Extract the [x, y] coordinate from the center of the cell holding the provided text.  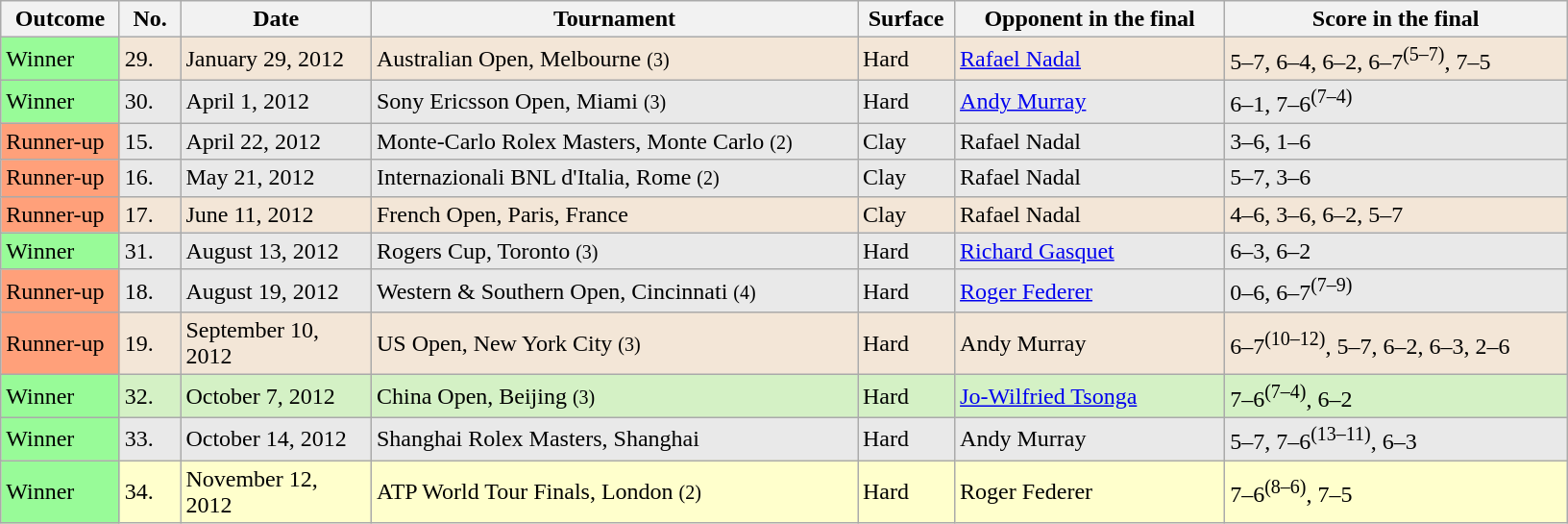
Shanghai Rolex Masters, Shanghai [614, 438]
August 13, 2012 [277, 251]
16. [150, 178]
18. [150, 290]
October 14, 2012 [277, 438]
ATP World Tour Finals, London (2) [614, 492]
January 29, 2012 [277, 60]
Monte-Carlo Rolex Masters, Monte Carlo (2) [614, 141]
3–6, 1–6 [1396, 141]
6–1, 7–6(7–4) [1396, 102]
US Open, New York City (3) [614, 344]
Rogers Cup, Toronto (3) [614, 251]
32. [150, 396]
Richard Gasquet [1090, 251]
4–6, 3–6, 6–2, 5–7 [1396, 214]
Surface [905, 19]
34. [150, 492]
May 21, 2012 [277, 178]
April 22, 2012 [277, 141]
Sony Ericsson Open, Miami (3) [614, 102]
Date [277, 19]
6–3, 6–2 [1396, 251]
5–7, 3–6 [1396, 178]
Tournament [614, 19]
Opponent in the final [1090, 19]
19. [150, 344]
French Open, Paris, France [614, 214]
No. [150, 19]
7–6(8–6), 7–5 [1396, 492]
April 1, 2012 [277, 102]
China Open, Beijing (3) [614, 396]
30. [150, 102]
Western & Southern Open, Cincinnati (4) [614, 290]
Australian Open, Melbourne (3) [614, 60]
November 12, 2012 [277, 492]
Score in the final [1396, 19]
October 7, 2012 [277, 396]
Jo-Wilfried Tsonga [1090, 396]
6–7(10–12), 5–7, 6–2, 6–3, 2–6 [1396, 344]
August 19, 2012 [277, 290]
June 11, 2012 [277, 214]
29. [150, 60]
5–7, 7–6(13–11), 6–3 [1396, 438]
31. [150, 251]
17. [150, 214]
33. [150, 438]
7–6(7–4), 6–2 [1396, 396]
Internazionali BNL d'Italia, Rome (2) [614, 178]
0–6, 6–7(7–9) [1396, 290]
September 10, 2012 [277, 344]
5–7, 6–4, 6–2, 6–7(5–7), 7–5 [1396, 60]
15. [150, 141]
Outcome [61, 19]
